Identify which cell holds the provided text, then report its [X, Y] central coordinate. 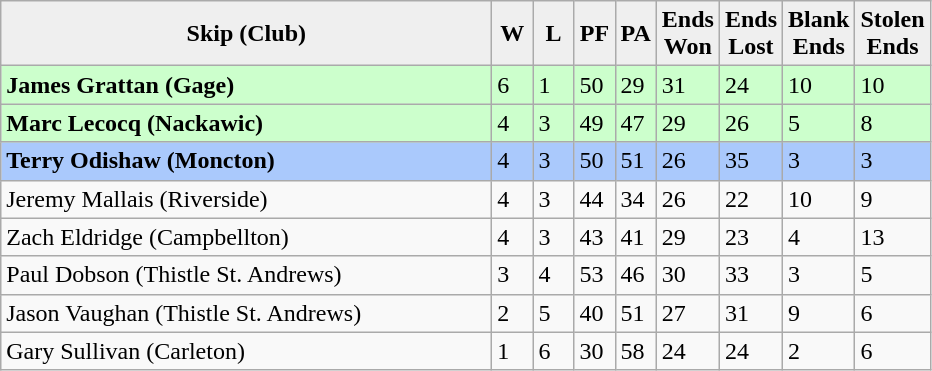
PA [636, 34]
53 [594, 275]
49 [594, 123]
Stolen Ends [892, 34]
35 [750, 161]
W [512, 34]
Terry Odishaw (Moncton) [246, 161]
Jeremy Mallais (Riverside) [246, 199]
46 [636, 275]
James Grattan (Gage) [246, 85]
Ends Lost [750, 34]
47 [636, 123]
Paul Dobson (Thistle St. Andrews) [246, 275]
Ends Won [688, 34]
43 [594, 237]
Skip (Club) [246, 34]
Blank Ends [819, 34]
58 [636, 351]
13 [892, 237]
L [554, 34]
23 [750, 237]
PF [594, 34]
40 [594, 313]
27 [688, 313]
Marc Lecocq (Nackawic) [246, 123]
33 [750, 275]
Gary Sullivan (Carleton) [246, 351]
Zach Eldridge (Campbellton) [246, 237]
Jason Vaughan (Thistle St. Andrews) [246, 313]
41 [636, 237]
22 [750, 199]
8 [892, 123]
44 [594, 199]
34 [636, 199]
